Locate the cell with the specified text and output its (X, Y) center coordinate. 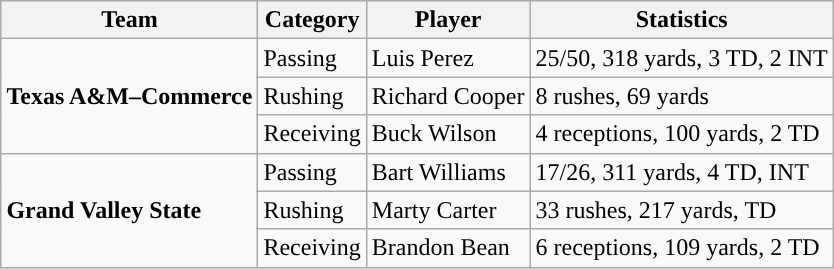
Bart Williams (448, 172)
Texas A&M–Commerce (130, 96)
Marty Carter (448, 210)
25/50, 318 yards, 3 TD, 2 INT (682, 58)
Richard Cooper (448, 96)
Category (312, 20)
Buck Wilson (448, 134)
Brandon Bean (448, 248)
Player (448, 20)
33 rushes, 217 yards, TD (682, 210)
Grand Valley State (130, 210)
Luis Perez (448, 58)
4 receptions, 100 yards, 2 TD (682, 134)
8 rushes, 69 yards (682, 96)
6 receptions, 109 yards, 2 TD (682, 248)
Statistics (682, 20)
17/26, 311 yards, 4 TD, INT (682, 172)
Team (130, 20)
